Output the [X, Y] coordinate of the center of the cell containing the given text.  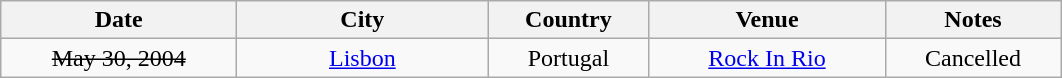
Date [119, 20]
May 30, 2004 [119, 58]
Portugal [568, 58]
Notes [973, 20]
Cancelled [973, 58]
Lisbon [362, 58]
City [362, 20]
Rock In Rio [767, 58]
Country [568, 20]
Venue [767, 20]
